Find where the given text appears and provide that cell's center as (X, Y) coordinate. 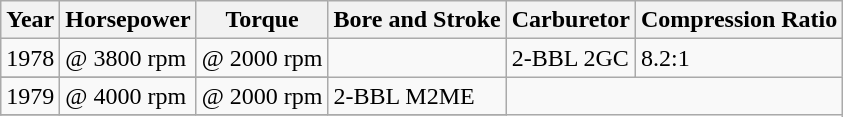
1979 (30, 96)
Compression Ratio (738, 20)
2-BBL 2GC (570, 58)
Bore and Stroke (417, 20)
8.2:1 (738, 58)
Year (30, 20)
Horsepower (128, 20)
@ 3800 rpm (128, 58)
1978 (30, 58)
Torque (262, 20)
2-BBL M2ME (417, 96)
@ 4000 rpm (128, 96)
Carburetor (570, 20)
